Extract the [x, y] coordinate from the center of the cell holding the provided text.  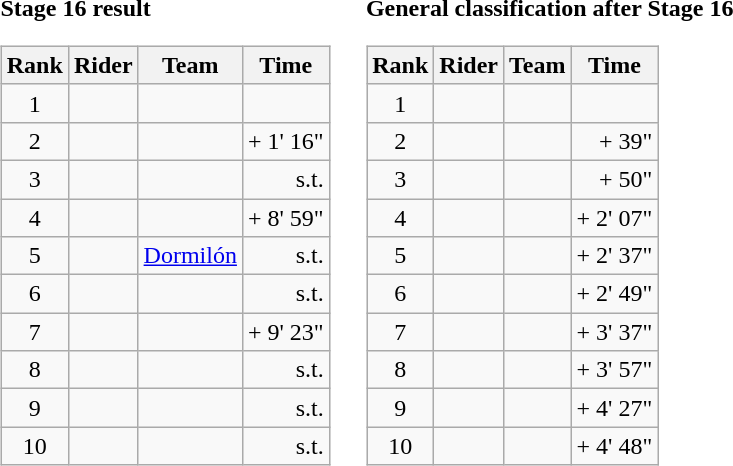
+ 9' 23" [286, 332]
+ 4' 48" [614, 446]
+ 50" [614, 179]
+ 3' 57" [614, 370]
Dormilón [190, 256]
+ 3' 37" [614, 332]
+ 1' 16" [286, 141]
+ 2' 07" [614, 217]
+ 2' 49" [614, 294]
+ 8' 59" [286, 217]
+ 4' 27" [614, 408]
+ 39" [614, 141]
+ 2' 37" [614, 256]
